Provide the (x, y) coordinate of the cell's center where the given text is located.  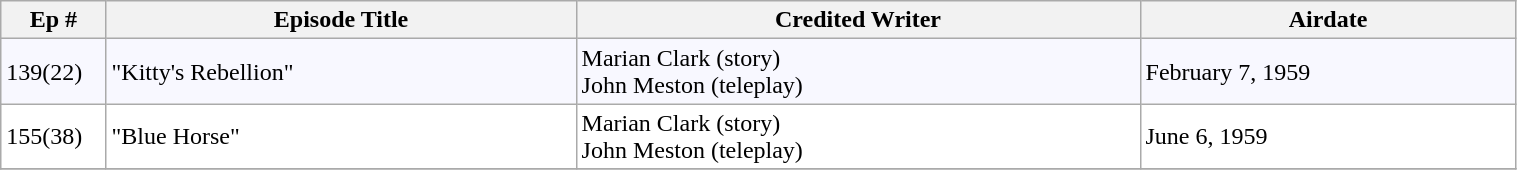
155(38) (54, 136)
February 7, 1959 (1328, 72)
Episode Title (341, 20)
Airdate (1328, 20)
June 6, 1959 (1328, 136)
"Kitty's Rebellion" (341, 72)
"Blue Horse" (341, 136)
139(22) (54, 72)
Credited Writer (858, 20)
Ep # (54, 20)
